Return the [X, Y] coordinate for the center point of the cell that contains the specified text.  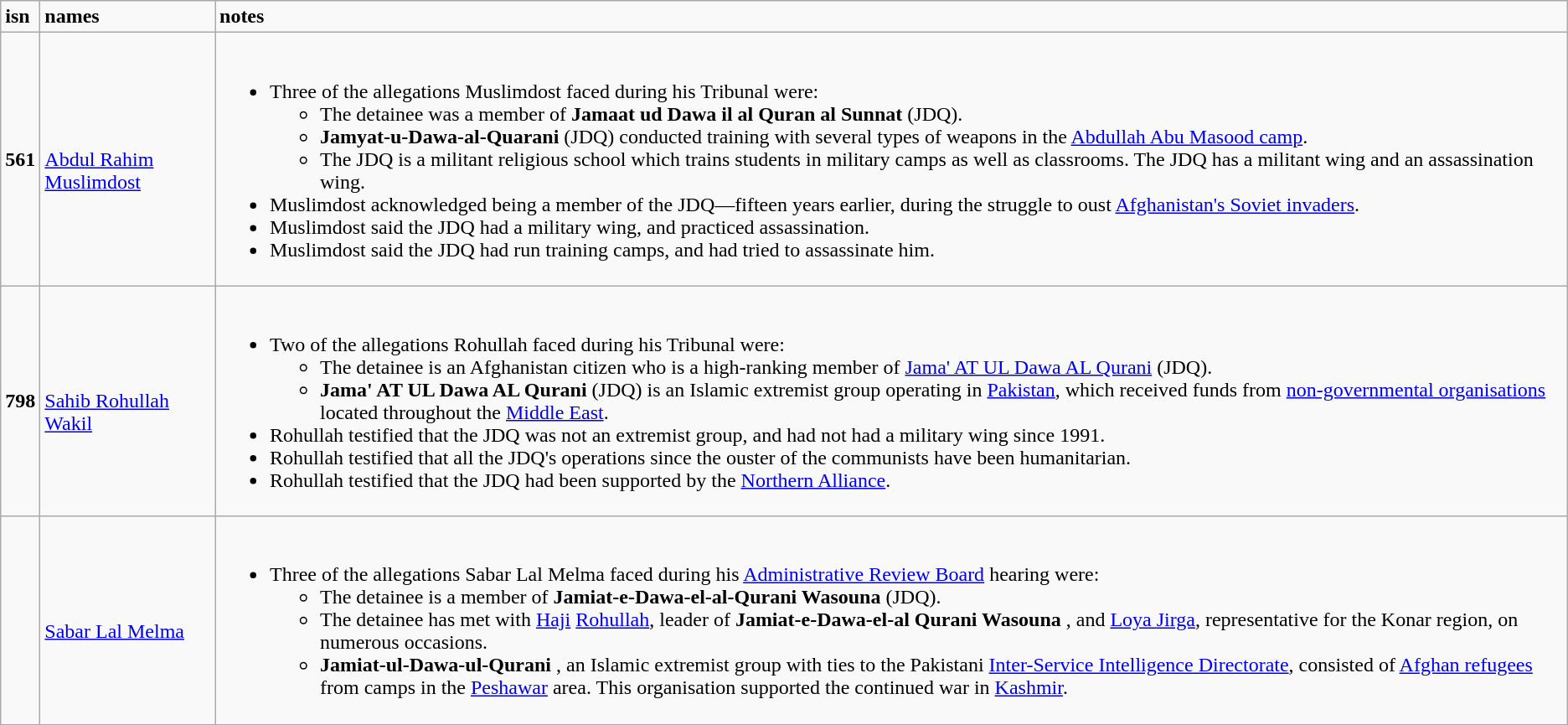
Sabar Lal Melma [127, 620]
isn [20, 17]
Abdul Rahim Muslimdost [127, 159]
798 [20, 401]
names [127, 17]
notes [891, 17]
561 [20, 159]
Sahib Rohullah Wakil [127, 401]
